Search for the cell housing the specified text and yield its [X, Y] center coordinate. 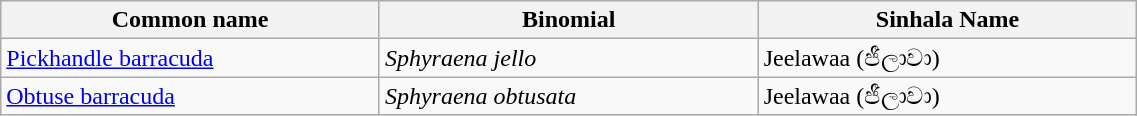
Binomial [568, 20]
Sphyraena jello [568, 58]
Obtuse barracuda [190, 96]
Common name [190, 20]
Sinhala Name [948, 20]
Sphyraena obtusata [568, 96]
Pickhandle barracuda [190, 58]
